Find where the given text appears and provide that cell's center as [X, Y] coordinate. 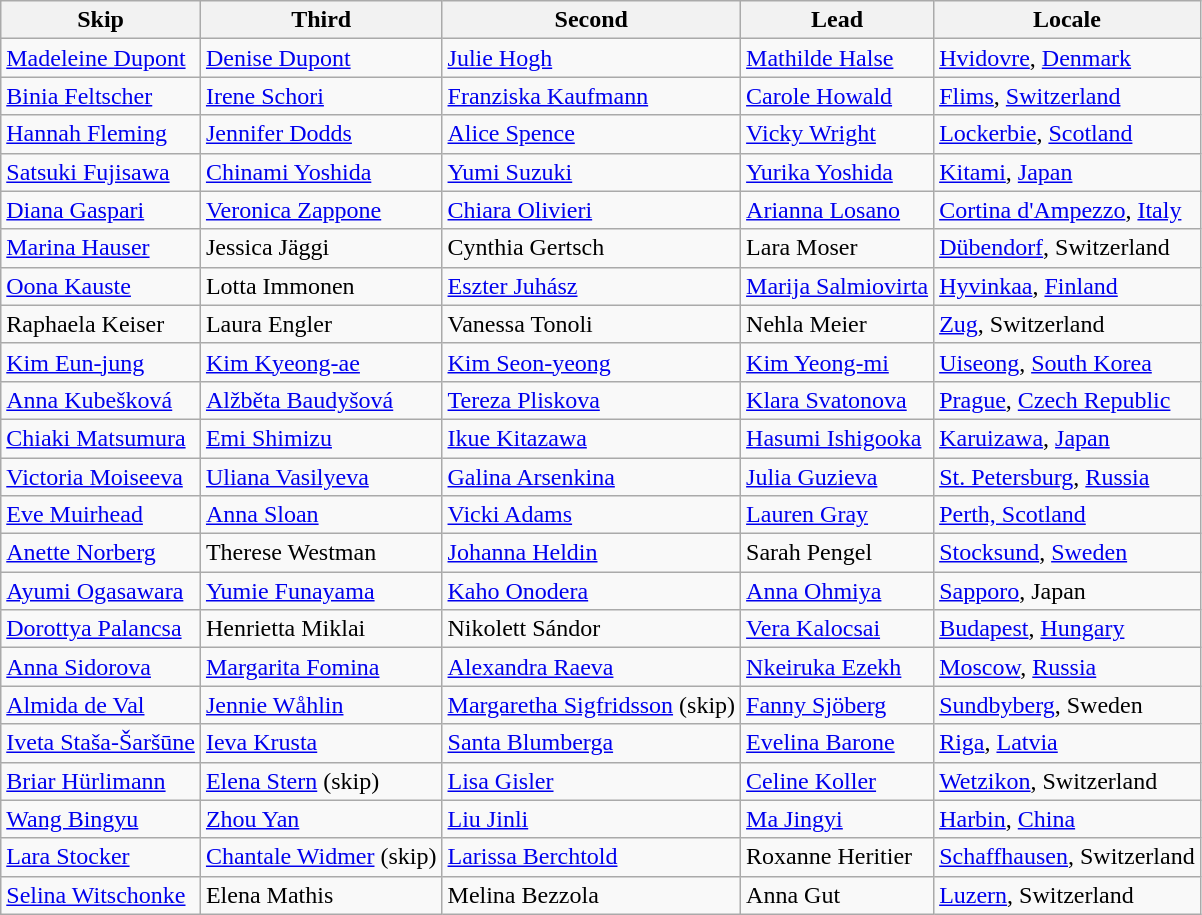
Chinami Yoshida [321, 172]
Wetzikon, Switzerland [1068, 781]
Emi Shimizu [321, 438]
Vicky Wright [838, 134]
Franziska Kaufmann [592, 96]
Julia Guzieva [838, 477]
Eve Muirhead [101, 515]
Celine Koller [838, 781]
Lara Moser [838, 248]
Santa Blumberga [592, 743]
Selina Witschonke [101, 895]
Riga, Latvia [1068, 743]
Iveta Staša-Šaršūne [101, 743]
Laura Engler [321, 324]
St. Petersburg, Russia [1068, 477]
Anna Ohmiya [838, 591]
Schaffhausen, Switzerland [1068, 857]
Anna Sloan [321, 515]
Hasumi Ishigooka [838, 438]
Sundbyberg, Sweden [1068, 705]
Ayumi Ogasawara [101, 591]
Veronica Zappone [321, 210]
Dübendorf, Switzerland [1068, 248]
Denise Dupont [321, 58]
Irene Schori [321, 96]
Chiara Olivieri [592, 210]
Chantale Widmer (skip) [321, 857]
Almida de Val [101, 705]
Zhou Yan [321, 819]
Stocksund, Sweden [1068, 553]
Nkeiruka Ezekh [838, 667]
Lara Stocker [101, 857]
Johanna Heldin [592, 553]
Dorottya Palancsa [101, 629]
Cortina d'Ampezzo, Italy [1068, 210]
Henrietta Miklai [321, 629]
Flims, Switzerland [1068, 96]
Marina Hauser [101, 248]
Briar Hürlimann [101, 781]
Kim Seon-yeong [592, 362]
Lauren Gray [838, 515]
Therese Westman [321, 553]
Anna Kubešková [101, 400]
Alžběta Baudyšová [321, 400]
Satsuki Fujisawa [101, 172]
Hyvinkaa, Finland [1068, 286]
Eszter Juhász [592, 286]
Karuizawa, Japan [1068, 438]
Luzern, Switzerland [1068, 895]
Arianna Losano [838, 210]
Lotta Immonen [321, 286]
Elena Stern (skip) [321, 781]
Melina Bezzola [592, 895]
Perth, Scotland [1068, 515]
Hannah Fleming [101, 134]
Anna Sidorova [101, 667]
Ikue Kitazawa [592, 438]
Lockerbie, Scotland [1068, 134]
Nehla Meier [838, 324]
Elena Mathis [321, 895]
Sarah Pengel [838, 553]
Vera Kalocsai [838, 629]
Prague, Czech Republic [1068, 400]
Kim Eun-jung [101, 362]
Vicki Adams [592, 515]
Vanessa Tonoli [592, 324]
Jennie Wåhlin [321, 705]
Uiseong, South Korea [1068, 362]
Anette Norberg [101, 553]
Kim Kyeong-ae [321, 362]
Mathilde Halse [838, 58]
Locale [1068, 20]
Yurika Yoshida [838, 172]
Sapporo, Japan [1068, 591]
Ma Jingyi [838, 819]
Julie Hogh [592, 58]
Margarita Fomina [321, 667]
Kim Yeong-mi [838, 362]
Anna Gut [838, 895]
Cynthia Gertsch [592, 248]
Second [592, 20]
Alexandra Raeva [592, 667]
Madeleine Dupont [101, 58]
Zug, Switzerland [1068, 324]
Lead [838, 20]
Harbin, China [1068, 819]
Third [321, 20]
Jennifer Dodds [321, 134]
Lisa Gisler [592, 781]
Binia Feltscher [101, 96]
Diana Gaspari [101, 210]
Skip [101, 20]
Moscow, Russia [1068, 667]
Margaretha Sigfridsson (skip) [592, 705]
Carole Howald [838, 96]
Fanny Sjöberg [838, 705]
Jessica Jäggi [321, 248]
Wang Bingyu [101, 819]
Hvidovre, Denmark [1068, 58]
Budapest, Hungary [1068, 629]
Larissa Berchtold [592, 857]
Klara Svatonova [838, 400]
Uliana Vasilyeva [321, 477]
Chiaki Matsumura [101, 438]
Oona Kauste [101, 286]
Yumie Funayama [321, 591]
Alice Spence [592, 134]
Victoria Moiseeva [101, 477]
Nikolett Sándor [592, 629]
Yumi Suzuki [592, 172]
Kitami, Japan [1068, 172]
Liu Jinli [592, 819]
Raphaela Keiser [101, 324]
Galina Arsenkina [592, 477]
Kaho Onodera [592, 591]
Marija Salmiovirta [838, 286]
Evelina Barone [838, 743]
Ieva Krusta [321, 743]
Tereza Pliskova [592, 400]
Roxanne Heritier [838, 857]
